Locate the cell with the specified text and output its (X, Y) center coordinate. 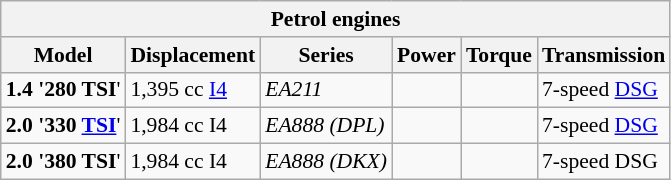
Displacement (192, 55)
2.0 '380 TSI' (64, 162)
Torque (499, 55)
Series (326, 55)
Petrol engines (336, 19)
EA888 (DPL) (326, 126)
Transmission (604, 55)
EA211 (326, 90)
1,395 cc I4 (192, 90)
1.4 '280 TSI' (64, 90)
Power (426, 55)
Model (64, 55)
EA888 (DKX) (326, 162)
2.0 '330 TSI' (64, 126)
